For the text-containing cell, return its midpoint in [x, y] coordinate format. 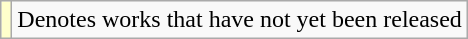
Denotes works that have not yet been released [240, 20]
